Locate the cell with the specified text and output its (X, Y) center coordinate. 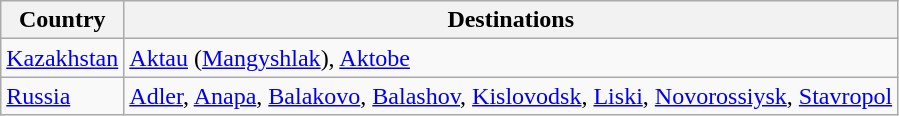
Adler, Anapa, Balakovo, Balashov, Kislovodsk, Liski, Novorossiysk, Stavropol (511, 96)
Country (62, 20)
Kazakhstan (62, 58)
Aktau (Mangyshlak), Aktobe (511, 58)
Destinations (511, 20)
Russia (62, 96)
